Locate the cell with the specified text and output its [x, y] center coordinate. 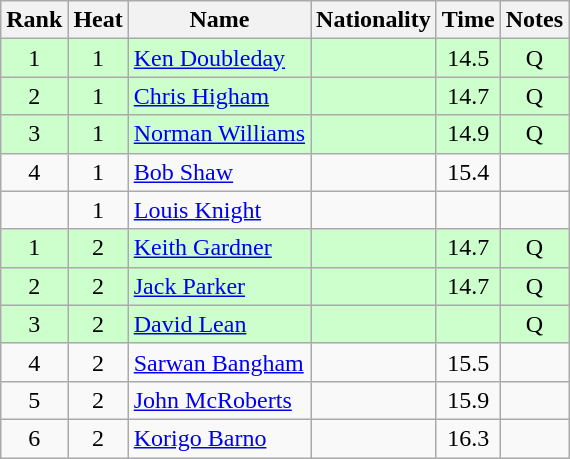
Bob Shaw [219, 172]
14.5 [468, 58]
Chris Higham [219, 96]
Sarwan Bangham [219, 362]
Norman Williams [219, 134]
Korigo Barno [219, 438]
Jack Parker [219, 286]
John McRoberts [219, 400]
Notes [534, 20]
David Lean [219, 324]
Ken Doubleday [219, 58]
Nationality [374, 20]
16.3 [468, 438]
14.9 [468, 134]
15.4 [468, 172]
Keith Gardner [219, 248]
15.5 [468, 362]
15.9 [468, 400]
Name [219, 20]
6 [34, 438]
5 [34, 400]
Rank [34, 20]
Heat [98, 20]
Louis Knight [219, 210]
Time [468, 20]
